Return [x, y] of the center of cell containing provided text 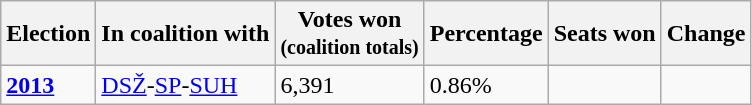
Election [48, 34]
Change [706, 34]
2013 [48, 85]
Votes won(coalition totals) [350, 34]
In coalition with [186, 34]
Seats won [604, 34]
Percentage [486, 34]
6,391 [350, 85]
0.86% [486, 85]
DSŽ-SP-SUH [186, 85]
